Return (X, Y) of the center of cell containing provided text 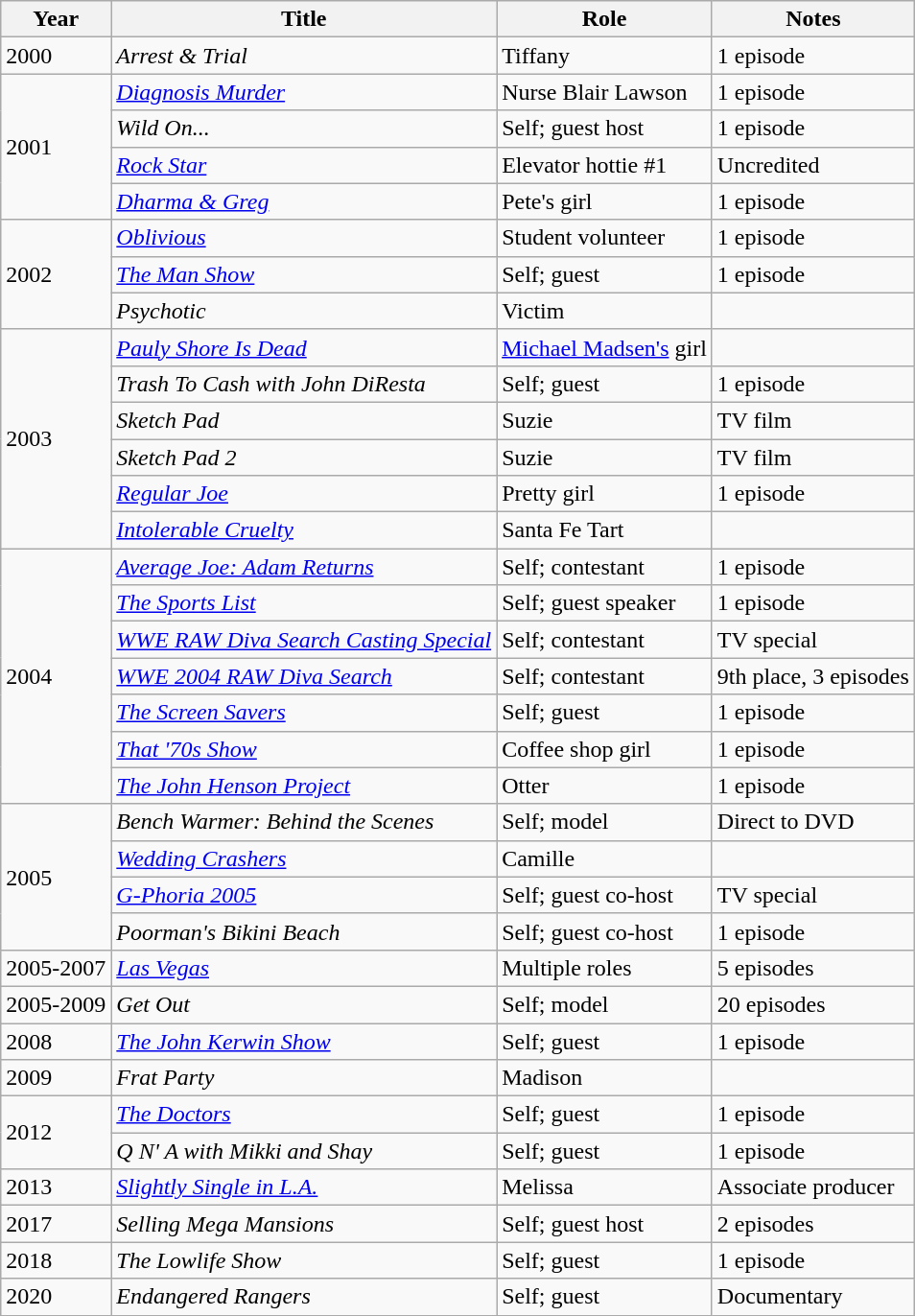
Regular Joe (304, 494)
The Screen Savers (304, 713)
2008 (56, 1041)
Psychotic (304, 311)
Role (604, 19)
Direct to DVD (813, 822)
Santa Fe Tart (604, 530)
Pete's girl (604, 201)
2013 (56, 1187)
The Doctors (304, 1115)
Dharma & Greg (304, 201)
Nurse Blair Lawson (604, 92)
Melissa (604, 1187)
2002 (56, 274)
Self; guest speaker (604, 603)
2009 (56, 1078)
Year (56, 19)
Coffee shop girl (604, 749)
Uncredited (813, 165)
Documentary (813, 1297)
Arrest & Trial (304, 56)
WWE RAW Diva Search Casting Special (304, 640)
Camille (604, 858)
2020 (56, 1297)
Victim (604, 311)
Selling Mega Mansions (304, 1224)
Las Vegas (304, 968)
2001 (56, 147)
2017 (56, 1224)
Madison (604, 1078)
2 episodes (813, 1224)
Average Joe: Adam Returns (304, 567)
Michael Madsen's girl (604, 347)
2018 (56, 1260)
Intolerable Cruelty (304, 530)
The Man Show (304, 274)
Otter (604, 786)
G-Phoria 2005 (304, 895)
Get Out (304, 1004)
20 episodes (813, 1004)
2005 (56, 877)
Q N' A with Mikki and Shay (304, 1151)
Bench Warmer: Behind the Scenes (304, 822)
Oblivious (304, 238)
The Lowlife Show (304, 1260)
Multiple roles (604, 968)
The Sports List (304, 603)
9th place, 3 episodes (813, 676)
Diagnosis Murder (304, 92)
Frat Party (304, 1078)
Slightly Single in L.A. (304, 1187)
Sketch Pad 2 (304, 458)
Poorman's Bikini Beach (304, 931)
Wedding Crashers (304, 858)
Notes (813, 19)
Endangered Rangers (304, 1297)
WWE 2004 RAW Diva Search (304, 676)
Pretty girl (604, 494)
Title (304, 19)
Pauly Shore Is Dead (304, 347)
Wild On... (304, 129)
2005-2009 (56, 1004)
2004 (56, 676)
2005-2007 (56, 968)
2003 (56, 438)
Sketch Pad (304, 420)
Student volunteer (604, 238)
2000 (56, 56)
5 episodes (813, 968)
Elevator hottie #1 (604, 165)
2012 (56, 1133)
Rock Star (304, 165)
The John Kerwin Show (304, 1041)
Tiffany (604, 56)
That '70s Show (304, 749)
Trash To Cash with John DiResta (304, 384)
Associate producer (813, 1187)
The John Henson Project (304, 786)
